Search for the cell housing the specified text and yield its (x, y) center coordinate. 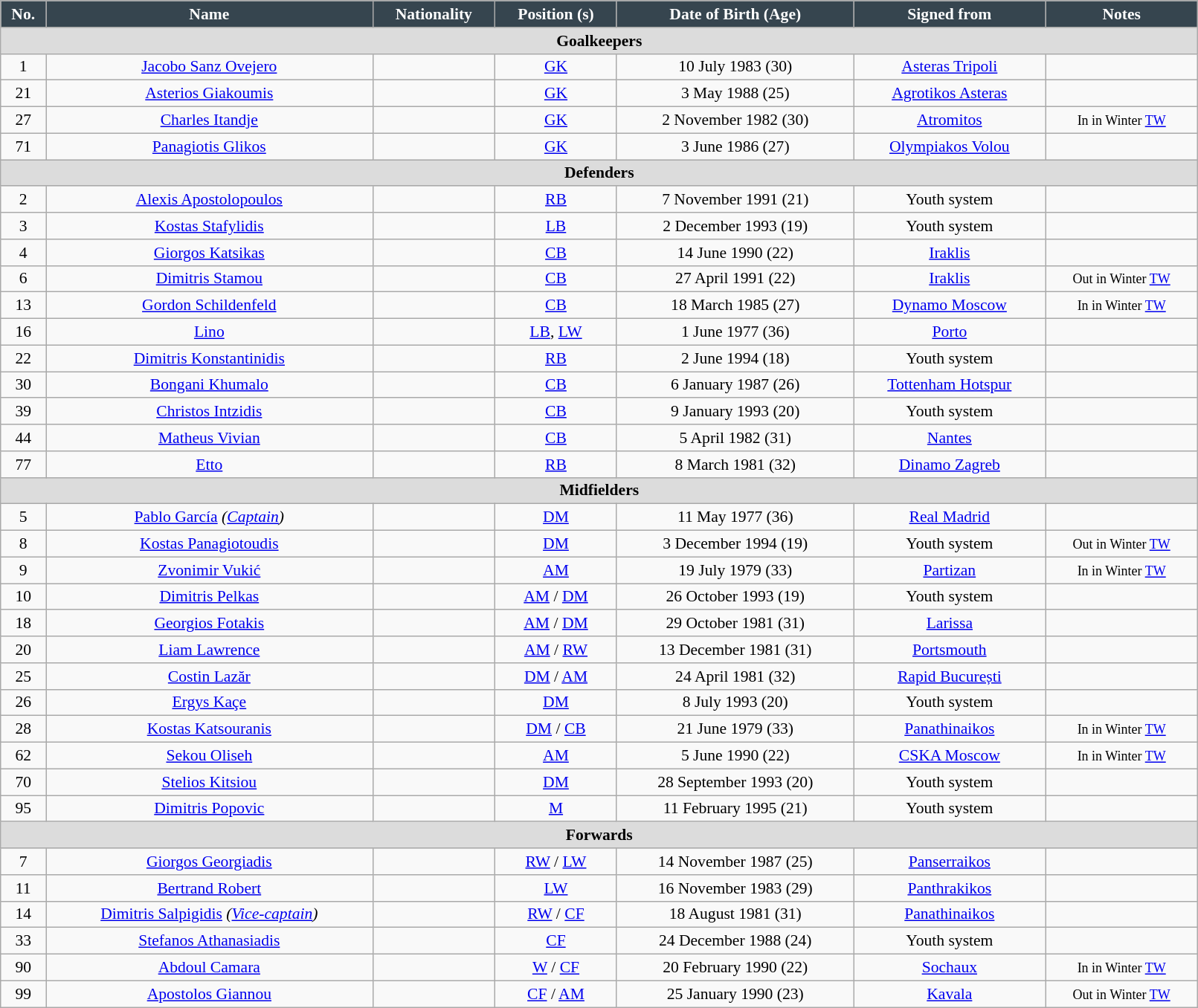
Asteras Tripoli (949, 67)
3 June 1986 (27) (735, 146)
CSKA Moscow (949, 756)
Position (s) (556, 14)
20 (24, 650)
Forwards (599, 836)
Porto (949, 332)
2 June 1994 (18) (735, 358)
3 May 1988 (25) (735, 94)
11 February 1995 (21) (735, 809)
2 (24, 200)
18 (24, 624)
Atromitos (949, 120)
Zvonimir Vukić (210, 570)
Christos Intzidis (210, 412)
Tottenham Hotspur (949, 385)
18 August 1981 (31) (735, 914)
16 (24, 332)
Asterios Giakoumis (210, 94)
26 (24, 702)
10 (24, 597)
No. (24, 14)
16 November 1983 (29) (735, 888)
Liam Lawrence (210, 650)
9 January 1993 (20) (735, 412)
5 April 1982 (31) (735, 438)
19 July 1979 (33) (735, 570)
Bongani Khumalo (210, 385)
Olympiakos Volou (949, 146)
5 June 1990 (22) (735, 756)
18 March 1985 (27) (735, 306)
Kostas Katsouranis (210, 729)
13 (24, 306)
6 January 1987 (26) (735, 385)
6 (24, 279)
Name (210, 14)
95 (24, 809)
70 (24, 782)
Dimitris Konstantinidis (210, 358)
9 (24, 570)
RW / CF (556, 914)
62 (24, 756)
44 (24, 438)
Real Madrid (949, 517)
14 (24, 914)
LB (556, 226)
7 November 1991 (21) (735, 200)
Larissa (949, 624)
DM / AM (556, 676)
24 April 1981 (32) (735, 676)
Date of Birth (Age) (735, 14)
39 (24, 412)
Alexis Apostolopoulos (210, 200)
21 June 1979 (33) (735, 729)
1 June 1977 (36) (735, 332)
3 (24, 226)
Dynamo Moscow (949, 306)
8 (24, 544)
Giorgos Georgiadis (210, 862)
Gordon Schildenfeld (210, 306)
33 (24, 941)
2 December 1993 (19) (735, 226)
RW / LW (556, 862)
20 February 1990 (22) (735, 968)
Giorgos Katsikas (210, 253)
Costin Lazăr (210, 676)
25 (24, 676)
Panthrakikos (949, 888)
Lino (210, 332)
CF / AM (556, 994)
Notes (1121, 14)
Panserraikos (949, 862)
14 November 1987 (25) (735, 862)
Sekou Oliseh (210, 756)
Panagiotis Glikos (210, 146)
Stefanos Athanasiadis (210, 941)
Dimitris Pelkas (210, 597)
22 (24, 358)
LW (556, 888)
3 December 1994 (19) (735, 544)
Pablo García (Captain) (210, 517)
Etto (210, 465)
Dinamo Zagreb (949, 465)
77 (24, 465)
Nantes (949, 438)
Matheus Vivian (210, 438)
Defenders (599, 173)
CF (556, 941)
Midfielders (599, 491)
Abdoul Camara (210, 968)
28 (24, 729)
2 November 1982 (30) (735, 120)
Ergys Kaçe (210, 702)
24 December 1988 (24) (735, 941)
Dimitris Salpigidis (Vice-captain) (210, 914)
25 January 1990 (23) (735, 994)
Rapid București (949, 676)
8 July 1993 (20) (735, 702)
8 March 1981 (32) (735, 465)
14 June 1990 (22) (735, 253)
Kavala (949, 994)
M (556, 809)
11 May 1977 (36) (735, 517)
10 July 1983 (30) (735, 67)
5 (24, 517)
DM / CB (556, 729)
LB, LW (556, 332)
Kostas Panagiotoudis (210, 544)
21 (24, 94)
30 (24, 385)
Apostolos Giannou (210, 994)
Kostas Stafylidis (210, 226)
Charles Itandje (210, 120)
71 (24, 146)
Sochaux (949, 968)
Nationality (434, 14)
27 (24, 120)
AM / RW (556, 650)
29 October 1981 (31) (735, 624)
W / CF (556, 968)
Partizan (949, 570)
Stelios Kitsiou (210, 782)
Bertrand Robert (210, 888)
Portsmouth (949, 650)
99 (24, 994)
Dimitris Stamou (210, 279)
90 (24, 968)
Agrotikos Asteras (949, 94)
Dimitris Popovic (210, 809)
Jacobo Sanz Ovejero (210, 67)
7 (24, 862)
4 (24, 253)
Georgios Fotakis (210, 624)
Goalkeepers (599, 41)
27 April 1991 (22) (735, 279)
28 September 1993 (20) (735, 782)
1 (24, 67)
26 October 1993 (19) (735, 597)
11 (24, 888)
Signed from (949, 14)
13 December 1981 (31) (735, 650)
